Provide the (X, Y) coordinate of the cell's center where the given text is located.  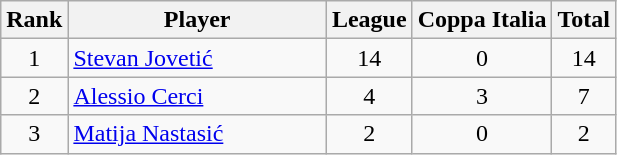
Matija Nastasić (198, 134)
1 (34, 58)
Player (198, 20)
Coppa Italia (482, 20)
4 (369, 96)
Total (584, 20)
Rank (34, 20)
Alessio Cerci (198, 96)
Stevan Jovetić (198, 58)
7 (584, 96)
League (369, 20)
